Detect which cell encompasses the target text, then output its [x, y] center coordinate. 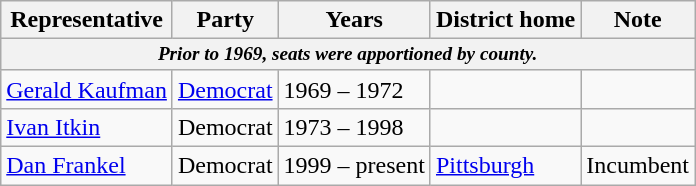
Note [638, 20]
Representative [87, 20]
Pittsburgh [505, 166]
1969 – 1972 [354, 89]
Prior to 1969, seats were apportioned by county. [348, 55]
1973 – 1998 [354, 128]
Incumbent [638, 166]
Party [225, 20]
Dan Frankel [87, 166]
Ivan Itkin [87, 128]
District home [505, 20]
Years [354, 20]
1999 – present [354, 166]
Gerald Kaufman [87, 89]
